Provide the [x, y] coordinate of the cell's center where the given text is located.  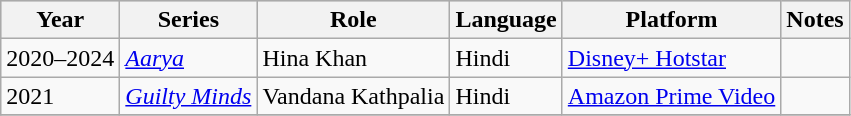
Guilty Minds [188, 96]
Amazon Prime Video [671, 96]
Series [188, 20]
Vandana Kathpalia [354, 96]
Aarya [188, 58]
Year [60, 20]
Language [506, 20]
2020–2024 [60, 58]
Notes [815, 20]
Hina Khan [354, 58]
2021 [60, 96]
Disney+ Hotstar [671, 58]
Role [354, 20]
Platform [671, 20]
